Identify which cell holds the provided text, then report its [x, y] central coordinate. 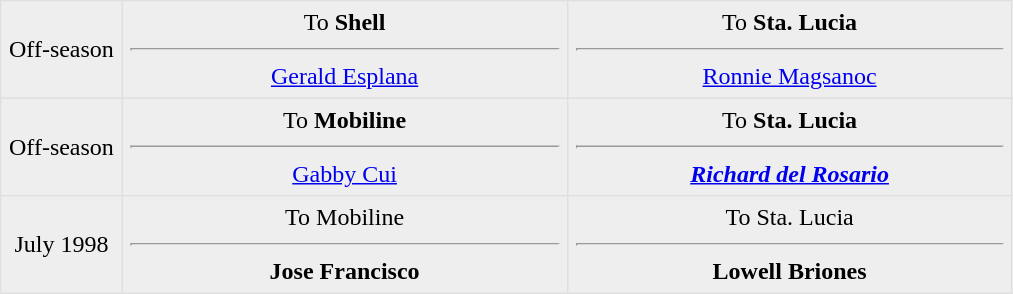
To Sta. LuciaRonnie Magsanoc [790, 50]
To MobilineJose Francisco [344, 245]
To MobilineGabby Cui [344, 147]
July 1998 [62, 245]
To Sta. LuciaRichard del Rosario [790, 147]
To Sta. LuciaLowell Briones [790, 245]
To ShellGerald Esplana [344, 50]
